Identify which cell holds the provided text, then report its (X, Y) central coordinate. 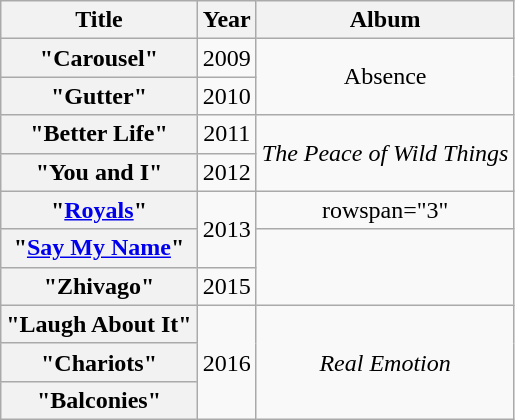
2016 (226, 362)
"Laugh About It" (99, 324)
"Gutter" (99, 96)
Title (99, 20)
The Peace of Wild Things (385, 153)
2015 (226, 286)
2010 (226, 96)
"Say My Name" (99, 248)
"Better Life" (99, 134)
Year (226, 20)
2009 (226, 58)
"You and I" (99, 172)
"Carousel" (99, 58)
rowspan="3" (385, 210)
"Zhivago" (99, 286)
2012 (226, 172)
Real Emotion (385, 362)
"Royals" (99, 210)
Absence (385, 77)
2013 (226, 229)
"Chariots" (99, 362)
"Balconies" (99, 400)
Album (385, 20)
2011 (226, 134)
